Identify which cell holds the provided text, then report its [X, Y] central coordinate. 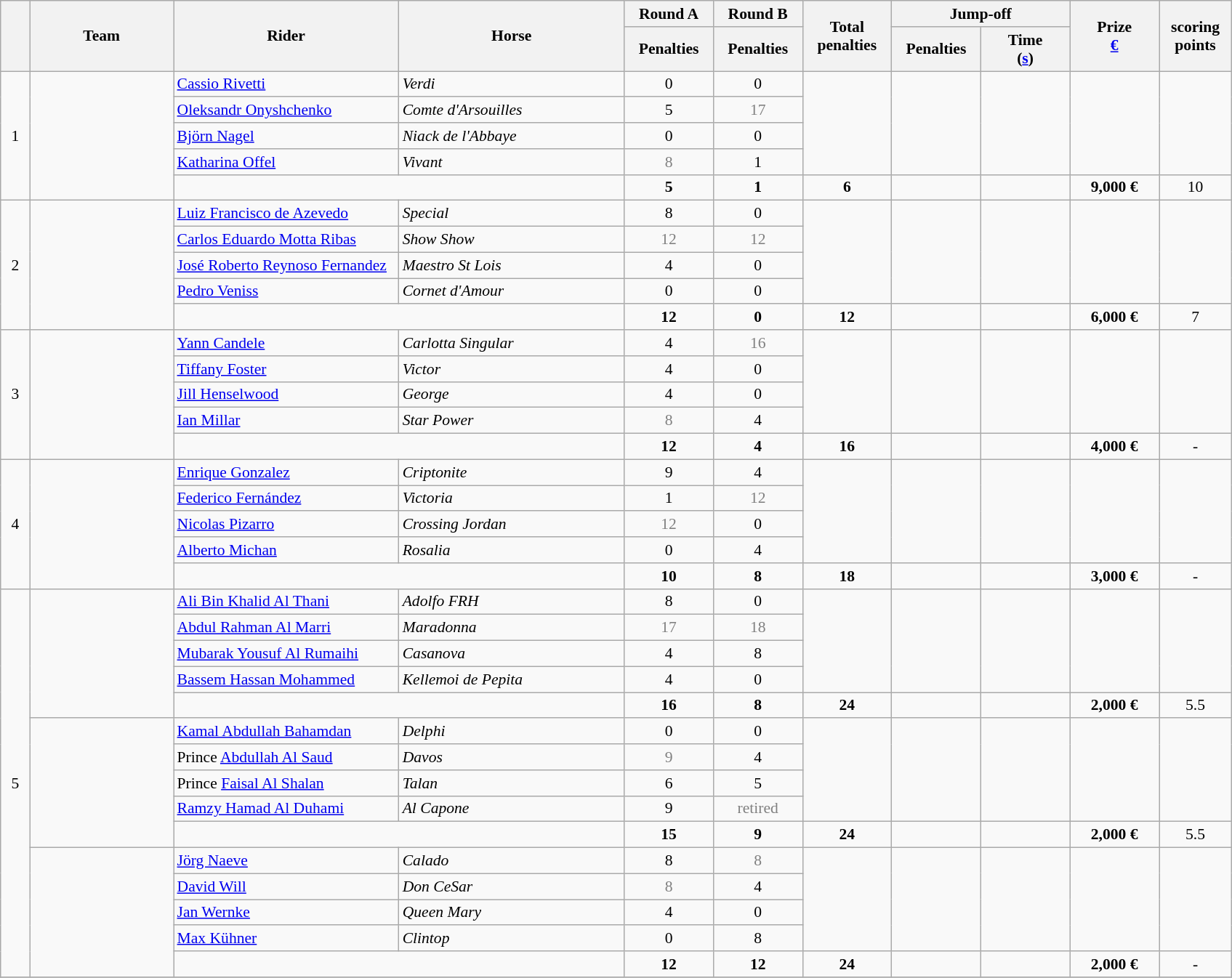
4,000 € [1115, 447]
Prince Faisal Al Shalan [286, 783]
Jump-off [981, 14]
Davos [512, 757]
Special [512, 214]
2 [15, 265]
Björn Nagel [286, 136]
Verdi [512, 84]
Criptonite [512, 472]
Ian Millar [286, 421]
Queen Mary [512, 913]
Round B [757, 14]
Ramzy Hamad Al Duhami [286, 809]
Maestro St Lois [512, 265]
Kellemoi de Pepita [512, 679]
David Will [286, 886]
7 [1195, 318]
Luiz Francisco de Azevedo [286, 214]
Rosalia [512, 550]
Rider [286, 36]
Yann Candele [286, 343]
retired [757, 809]
Show Show [512, 240]
Star Power [512, 421]
Al Capone [512, 809]
Time(s) [1025, 49]
Crossing Jordan [512, 525]
Talan [512, 783]
Kamal Abdullah Bahamdan [286, 732]
15 [669, 835]
Tiffany Foster [286, 369]
Alberto Michan [286, 550]
Don CeSar [512, 886]
Victor [512, 369]
Comte d'Arsouilles [512, 110]
Calado [512, 861]
Delphi [512, 732]
Horse [512, 36]
Vivant [512, 162]
Enrique Gonzalez [286, 472]
Team [102, 36]
Clintop [512, 939]
Adolfo FRH [512, 602]
Jan Wernke [286, 913]
Mubarak Yousuf Al Rumaihi [286, 654]
Maradonna [512, 628]
Total penalties [847, 36]
Nicolas Pizarro [286, 525]
Oleksandr Onyshchenko [286, 110]
Round A [669, 14]
9,000 € [1115, 187]
Carlos Eduardo Motta Ribas [286, 240]
Cassio Rivetti [286, 84]
Prize€ [1115, 36]
Ali Bin Khalid Al Thani [286, 602]
José Roberto Reynoso Fernandez [286, 265]
Federico Fernández [286, 498]
Victoria [512, 498]
Max Kühner [286, 939]
Cornet d'Amour [512, 291]
3,000 € [1115, 576]
Prince Abdullah Al Saud [286, 757]
Bassem Hassan Mohammed [286, 679]
Jill Henselwood [286, 395]
6,000 € [1115, 318]
George [512, 395]
Casanova [512, 654]
Jörg Naeve [286, 861]
3 [15, 395]
Pedro Veniss [286, 291]
scoringpoints [1195, 36]
Carlotta Singular [512, 343]
Katharina Offel [286, 162]
Abdul Rahman Al Marri [286, 628]
Niack de l'Abbaye [512, 136]
